Identify which cell holds the provided text, then report its [x, y] central coordinate. 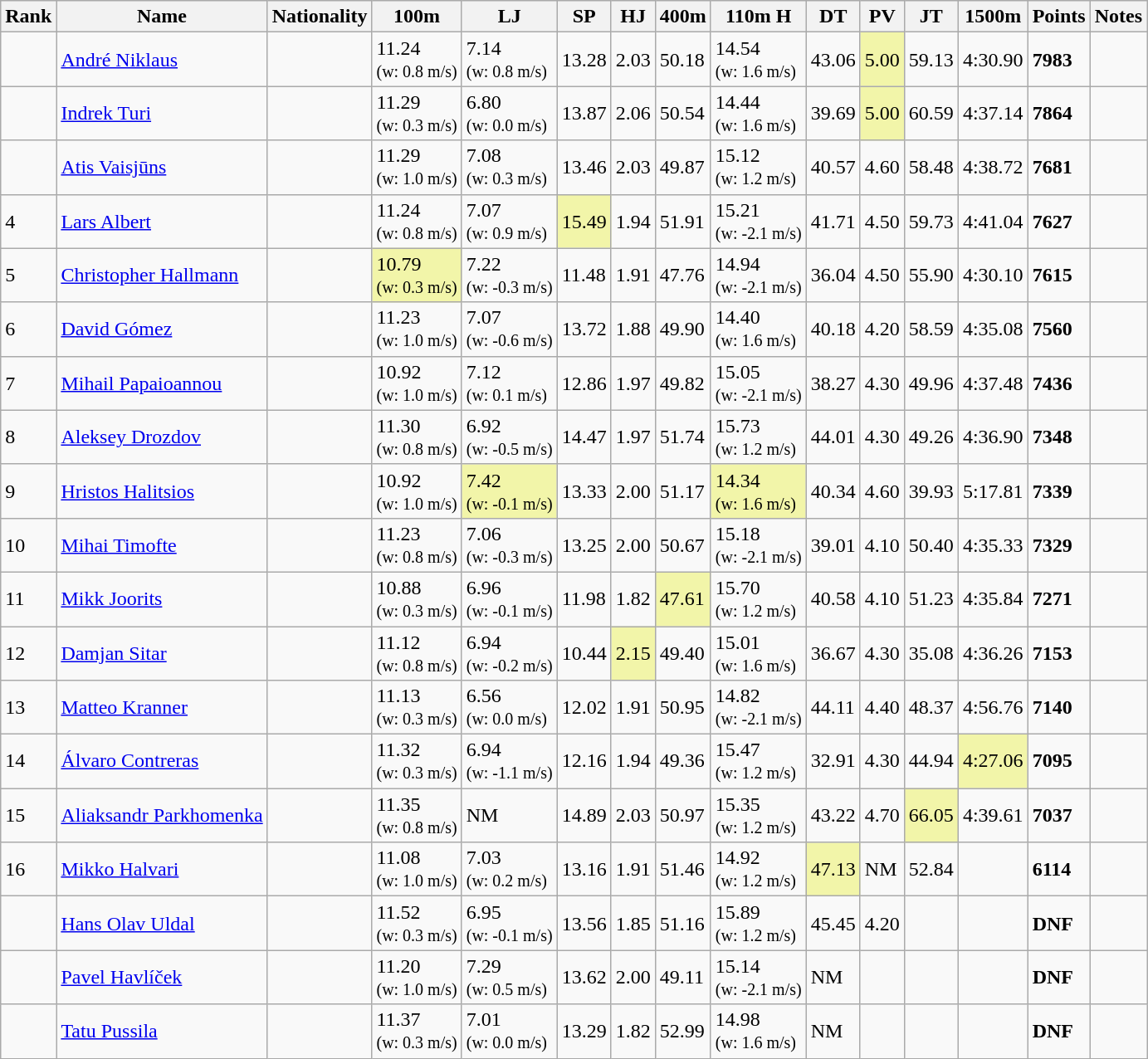
15 [28, 815]
14.40(w: 1.6 m/s) [759, 329]
Points [1059, 17]
4:38.72 [993, 168]
Hans Olav Uldal [162, 923]
12.86 [584, 383]
Rank [28, 17]
13 [28, 707]
Álvaro Contreras [162, 762]
Mikk Joorits [162, 599]
7153 [1059, 652]
7095 [1059, 762]
49.90 [682, 329]
7.07(w: -0.6 m/s) [510, 329]
7.01(w: 0.0 m/s) [510, 1031]
43.06 [833, 60]
Christopher Hallmann [162, 276]
110m H [759, 17]
40.18 [833, 329]
10 [28, 544]
11.20(w: 1.0 m/s) [417, 978]
4:36.26 [993, 652]
11.98 [584, 599]
47.76 [682, 276]
45.45 [833, 923]
4:35.84 [993, 599]
15.18(w: -2.1 m/s) [759, 544]
38.27 [833, 383]
7.08(w: 0.3 m/s) [510, 168]
13.46 [584, 168]
SP [584, 17]
49.40 [682, 652]
15.14(w: -2.1 m/s) [759, 978]
6.80(w: 0.0 m/s) [510, 113]
13.87 [584, 113]
43.22 [833, 815]
50.67 [682, 544]
100m [417, 17]
59.73 [931, 221]
13.28 [584, 60]
Name [162, 17]
2.15 [633, 652]
41.71 [833, 221]
16 [28, 870]
4:37.48 [993, 383]
8 [28, 437]
13.25 [584, 544]
14.44(w: 1.6 m/s) [759, 113]
4:36.90 [993, 437]
51.17 [682, 491]
58.48 [931, 168]
13.16 [584, 870]
Aleksey Drozdov [162, 437]
Indrek Turi [162, 113]
13.56 [584, 923]
6 [28, 329]
44.11 [833, 707]
7436 [1059, 383]
11.52(w: 0.3 m/s) [417, 923]
15.49 [584, 221]
49.26 [931, 437]
39.69 [833, 113]
7.12(w: 0.1 m/s) [510, 383]
1.85 [633, 923]
44.01 [833, 437]
Nationality [320, 17]
14.92(w: 1.2 m/s) [759, 870]
4:35.08 [993, 329]
6.56(w: 0.0 m/s) [510, 707]
6.94(w: -1.1 m/s) [510, 762]
55.90 [931, 276]
13.33 [584, 491]
4:37.14 [993, 113]
50.95 [682, 707]
13.62 [584, 978]
4:56.76 [993, 707]
40.34 [833, 491]
11.30(w: 0.8 m/s) [417, 437]
11.32(w: 0.3 m/s) [417, 762]
39.93 [931, 491]
7681 [1059, 168]
7.14(w: 0.8 m/s) [510, 60]
4:30.10 [993, 276]
400m [682, 17]
4.40 [882, 707]
DT [833, 17]
15.12(w: 1.2 m/s) [759, 168]
14.98(w: 1.6 m/s) [759, 1031]
6.96(w: -0.1 m/s) [510, 599]
51.91 [682, 221]
11.37(w: 0.3 m/s) [417, 1031]
11.12(w: 0.8 m/s) [417, 652]
2.06 [633, 113]
14.34(w: 1.6 m/s) [759, 491]
47.61 [682, 599]
4.70 [882, 815]
11.35(w: 0.8 m/s) [417, 815]
13.29 [584, 1031]
Damjan Sitar [162, 652]
10.79(w: 0.3 m/s) [417, 276]
4:30.90 [993, 60]
Lars Albert [162, 221]
4:35.33 [993, 544]
10.44 [584, 652]
52.84 [931, 870]
15.01(w: 1.6 m/s) [759, 652]
7615 [1059, 276]
Mihai Timofte [162, 544]
40.58 [833, 599]
14 [28, 762]
Atis Vaisjūns [162, 168]
4 [28, 221]
58.59 [931, 329]
40.57 [833, 168]
59.13 [931, 60]
11 [28, 599]
14.82(w: -2.1 m/s) [759, 707]
15.35(w: 1.2 m/s) [759, 815]
49.36 [682, 762]
7037 [1059, 815]
4:27.06 [993, 762]
7271 [1059, 599]
49.82 [682, 383]
HJ [633, 17]
7.03(w: 0.2 m/s) [510, 870]
12 [28, 652]
7339 [1059, 491]
14.94(w: -2.1 m/s) [759, 276]
14.54(w: 1.6 m/s) [759, 60]
4:41.04 [993, 221]
11.29(w: 0.3 m/s) [417, 113]
51.23 [931, 599]
Matteo Kranner [162, 707]
15.89(w: 1.2 m/s) [759, 923]
36.67 [833, 652]
7.29(w: 0.5 m/s) [510, 978]
15.47(w: 1.2 m/s) [759, 762]
PV [882, 17]
11.23(w: 1.0 m/s) [417, 329]
49.11 [682, 978]
11.29(w: 1.0 m/s) [417, 168]
1500m [993, 17]
50.97 [682, 815]
Mihail Papaioannou [162, 383]
51.74 [682, 437]
4:39.61 [993, 815]
50.40 [931, 544]
13.72 [584, 329]
15.70(w: 1.2 m/s) [759, 599]
David Gómez [162, 329]
44.94 [931, 762]
51.46 [682, 870]
36.04 [833, 276]
LJ [510, 17]
7140 [1059, 707]
1.88 [633, 329]
Aliaksandr Parkhomenka [162, 815]
7348 [1059, 437]
51.16 [682, 923]
11.48 [584, 276]
7329 [1059, 544]
48.37 [931, 707]
Mikko Halvari [162, 870]
15.21(w: -2.1 m/s) [759, 221]
35.08 [931, 652]
14.47 [584, 437]
47.13 [833, 870]
Hristos Halitsios [162, 491]
Notes [1118, 17]
32.91 [833, 762]
15.73(w: 1.2 m/s) [759, 437]
7.06(w: -0.3 m/s) [510, 544]
6.95(w: -0.1 m/s) [510, 923]
50.54 [682, 113]
11.13(w: 0.3 m/s) [417, 707]
12.16 [584, 762]
Tatu Pussila [162, 1031]
Pavel Havlíček [162, 978]
André Niklaus [162, 60]
6114 [1059, 870]
49.87 [682, 168]
JT [931, 17]
7560 [1059, 329]
11.08(w: 1.0 m/s) [417, 870]
12.02 [584, 707]
7864 [1059, 113]
6.94(w: -0.2 m/s) [510, 652]
5 [28, 276]
49.96 [931, 383]
7627 [1059, 221]
7.42(w: -0.1 m/s) [510, 491]
5:17.81 [993, 491]
15.05(w: -2.1 m/s) [759, 383]
39.01 [833, 544]
9 [28, 491]
52.99 [682, 1031]
7 [28, 383]
14.89 [584, 815]
7.22(w: -0.3 m/s) [510, 276]
7983 [1059, 60]
6.92(w: -0.5 m/s) [510, 437]
66.05 [931, 815]
7.07(w: 0.9 m/s) [510, 221]
60.59 [931, 113]
10.88(w: 0.3 m/s) [417, 599]
11.23(w: 0.8 m/s) [417, 544]
50.18 [682, 60]
